Find where the given text appears and provide that cell's center as [X, Y] coordinate. 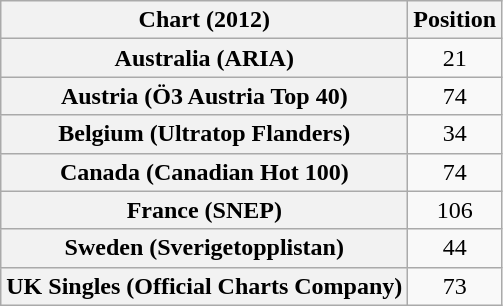
106 [455, 210]
Austria (Ö3 Austria Top 40) [204, 96]
UK Singles (Official Charts Company) [204, 286]
21 [455, 58]
Chart (2012) [204, 20]
Canada (Canadian Hot 100) [204, 172]
Sweden (Sverigetopplistan) [204, 248]
44 [455, 248]
73 [455, 286]
Australia (ARIA) [204, 58]
France (SNEP) [204, 210]
Position [455, 20]
34 [455, 134]
Belgium (Ultratop Flanders) [204, 134]
